Identify which cell holds the provided text, then report its (x, y) central coordinate. 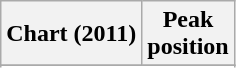
Chart (2011) (72, 34)
Peakposition (188, 34)
